Detect which cell encompasses the target text, then output its [x, y] center coordinate. 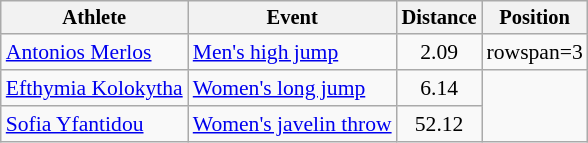
Men's high jump [292, 53]
Athlete [94, 18]
Women's javelin throw [292, 124]
rowspan=3 [535, 53]
Position [535, 18]
Event [292, 18]
Distance [440, 18]
52.12 [440, 124]
Women's long jump [292, 88]
Efthymia Kolokytha [94, 88]
Sofia Yfantidou [94, 124]
6.14 [440, 88]
2.09 [440, 53]
Antonios Merlos [94, 53]
